Detect which cell encompasses the target text, then output its [X, Y] center coordinate. 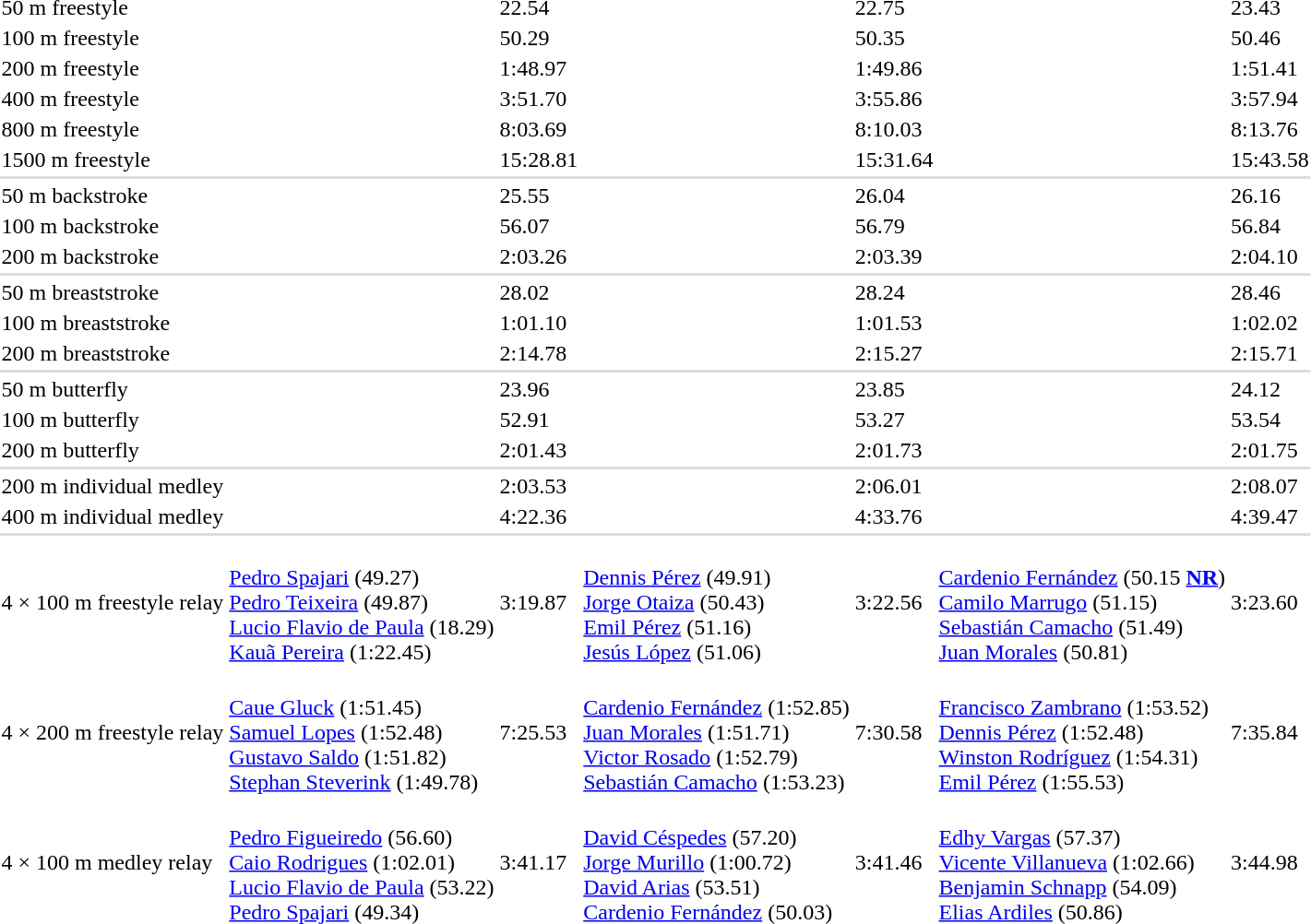
50.29 [539, 38]
100 m freestyle [113, 38]
100 m backstroke [113, 226]
3:19.87 [539, 602]
7:35.84 [1270, 732]
200 m freestyle [113, 68]
1:01.53 [894, 323]
2:15.71 [1270, 353]
4:33.76 [894, 516]
8:13.76 [1270, 129]
50.46 [1270, 38]
Dennis Pérez (49.91)Jorge Otaiza (50.43)Emil Pérez (51.16)Jesús López (51.06) [717, 602]
400 m freestyle [113, 99]
8:10.03 [894, 129]
Cardenio Fernández (1:52.85)Juan Morales (1:51.71)Victor Rosado (1:52.79)Sebastián Camacho (1:53.23) [717, 732]
2:03.39 [894, 256]
2:04.10 [1270, 256]
26.04 [894, 195]
1:48.97 [539, 68]
50 m butterfly [113, 389]
4:39.47 [1270, 516]
1:51.41 [1270, 68]
100 m butterfly [113, 420]
4:22.36 [539, 516]
4 × 100 m freestyle relay [113, 602]
56.84 [1270, 226]
800 m freestyle [113, 129]
Caue Gluck (1:51.45)Samuel Lopes (1:52.48)Gustavo Saldo (1:51.82)Stephan Steverink (1:49.78) [362, 732]
7:30.58 [894, 732]
1:02.02 [1270, 323]
50 m breaststroke [113, 292]
7:25.53 [539, 732]
52.91 [539, 420]
15:31.64 [894, 160]
2:08.07 [1270, 486]
28.02 [539, 292]
15:43.58 [1270, 160]
2:01.73 [894, 450]
2:14.78 [539, 353]
53.54 [1270, 420]
4 × 200 m freestyle relay [113, 732]
50 m backstroke [113, 195]
2:06.01 [894, 486]
24.12 [1270, 389]
1:01.10 [539, 323]
53.27 [894, 420]
2:03.26 [539, 256]
2:01.75 [1270, 450]
28.46 [1270, 292]
8:03.69 [539, 129]
200 m backstroke [113, 256]
100 m breaststroke [113, 323]
25.55 [539, 195]
56.79 [894, 226]
3:22.56 [894, 602]
200 m breaststroke [113, 353]
Cardenio Fernández (50.15 NR)Camilo Marrugo (51.15)Sebastián Camacho (51.49)Juan Morales (50.81) [1082, 602]
23.85 [894, 389]
3:55.86 [894, 99]
56.07 [539, 226]
28.24 [894, 292]
23.96 [539, 389]
3:23.60 [1270, 602]
3:51.70 [539, 99]
26.16 [1270, 195]
1:49.86 [894, 68]
200 m butterfly [113, 450]
2:15.27 [894, 353]
2:01.43 [539, 450]
400 m individual medley [113, 516]
Francisco Zambrano (1:53.52)Dennis Pérez (1:52.48)Winston Rodríguez (1:54.31)Emil Pérez (1:55.53) [1082, 732]
200 m individual medley [113, 486]
Pedro Spajari (49.27)Pedro Teixeira (49.87)Lucio Flavio de Paula (18.29)Kauã Pereira (1:22.45) [362, 602]
2:03.53 [539, 486]
3:57.94 [1270, 99]
1500 m freestyle [113, 160]
50.35 [894, 38]
15:28.81 [539, 160]
